Capture the cell that displays the provided text and extract its (X, Y) central coordinate. 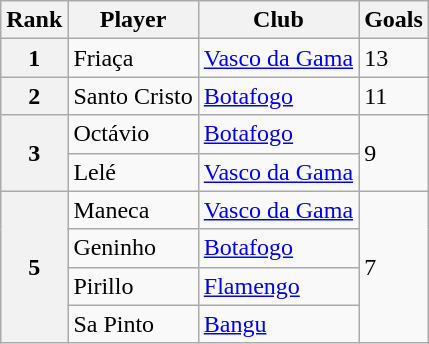
2 (34, 96)
Maneca (133, 210)
5 (34, 267)
Sa Pinto (133, 324)
1 (34, 58)
Lelé (133, 172)
9 (394, 153)
Geninho (133, 248)
3 (34, 153)
Friaça (133, 58)
Rank (34, 20)
13 (394, 58)
Club (278, 20)
Bangu (278, 324)
Flamengo (278, 286)
Octávio (133, 134)
7 (394, 267)
11 (394, 96)
Player (133, 20)
Pirillo (133, 286)
Goals (394, 20)
Santo Cristo (133, 96)
